Find where the given text appears and provide that cell's center as [x, y] coordinate. 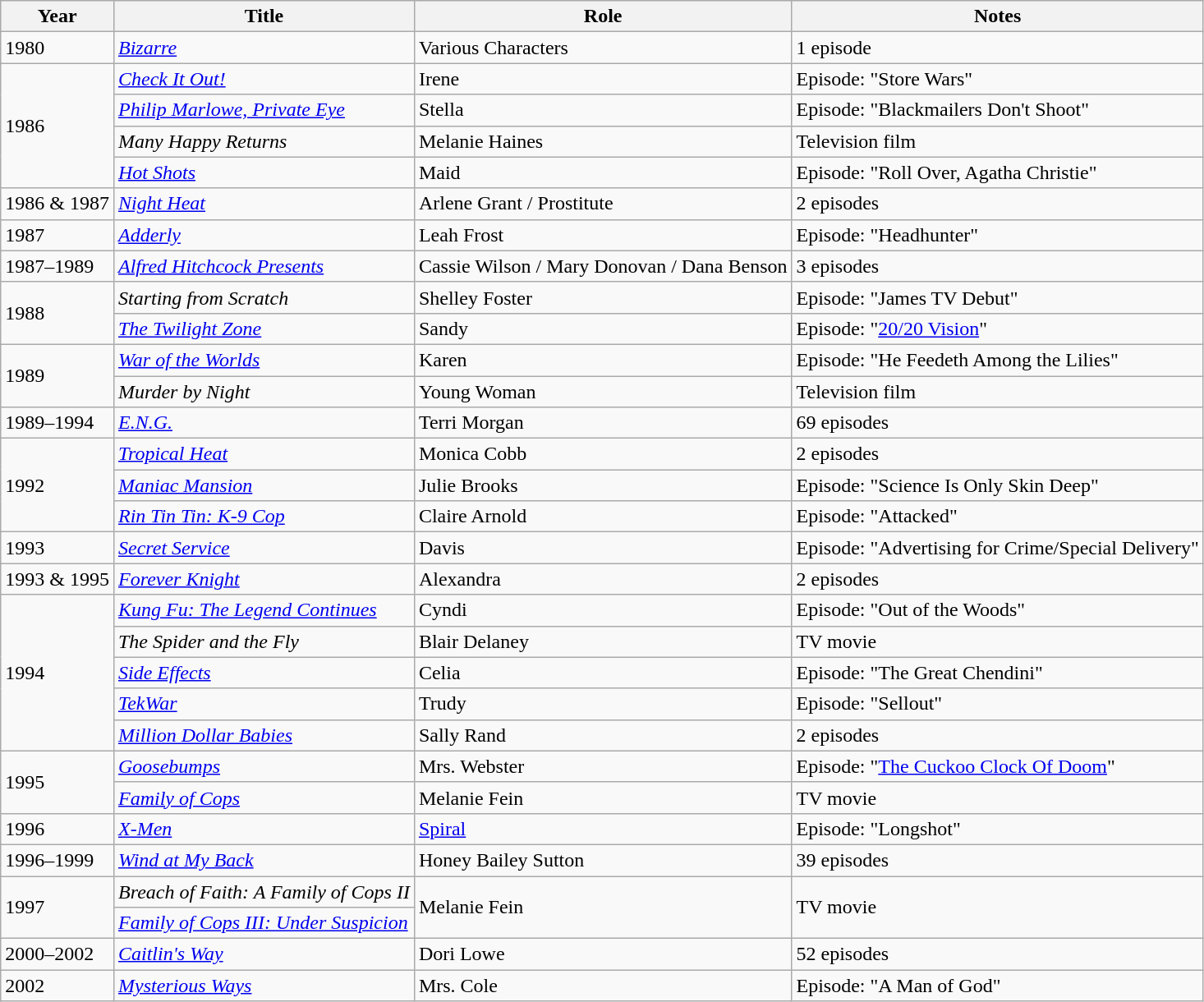
Episode: "Blackmailers Don't Shoot" [997, 110]
Many Happy Returns [264, 141]
The Twilight Zone [264, 329]
Claire Arnold [603, 517]
1993 & 1995 [57, 579]
Cassie Wilson / Mary Donovan / Dana Benson [603, 266]
Honey Bailey Sutton [603, 860]
Rin Tin Tin: K-9 Cop [264, 517]
Sandy [603, 329]
1987 [57, 235]
Trudy [603, 704]
Mysterious Ways [264, 986]
X-Men [264, 829]
Breach of Faith: A Family of Cops II [264, 891]
Episode: "Out of the Woods" [997, 610]
Notes [997, 16]
Million Dollar Babies [264, 735]
Episode: "Store Wars" [997, 79]
Kung Fu: The Legend Continues [264, 610]
Mrs. Webster [603, 766]
E.N.G. [264, 423]
69 episodes [997, 423]
Leah Frost [603, 235]
Tropical Heat [264, 454]
War of the Worlds [264, 360]
Philip Marlowe, Private Eye [264, 110]
Bizarre [264, 48]
Blair Delaney [603, 641]
52 episodes [997, 954]
1997 [57, 907]
Episode: "Longshot" [997, 829]
Secret Service [264, 548]
Year [57, 16]
Maniac Mansion [264, 485]
Adderly [264, 235]
1988 [57, 313]
1989–1994 [57, 423]
2002 [57, 986]
Episode: "Sellout" [997, 704]
1996 [57, 829]
Irene [603, 79]
Side Effects [264, 673]
Alexandra [603, 579]
2000–2002 [57, 954]
Maid [603, 172]
Stella [603, 110]
Family of Cops III: Under Suspicion [264, 923]
Melanie Haines [603, 141]
1994 [57, 673]
1 episode [997, 48]
Episode: "Advertising for Crime/Special Delivery" [997, 548]
3 episodes [997, 266]
1993 [57, 548]
Family of Cops [264, 797]
Various Characters [603, 48]
Episode: "James TV Debut" [997, 297]
Wind at My Back [264, 860]
Young Woman [603, 392]
Arlene Grant / Prostitute [603, 204]
Episode: "Science Is Only Skin Deep" [997, 485]
Episode: "A Man of God" [997, 986]
Role [603, 16]
Karen [603, 360]
1996–1999 [57, 860]
Alfred Hitchcock Presents [264, 266]
Check It Out! [264, 79]
Forever Knight [264, 579]
Episode: "He Feedeth Among the Lilies" [997, 360]
Episode: "Roll Over, Agatha Christie" [997, 172]
1986 [57, 126]
1987–1989 [57, 266]
Murder by Night [264, 392]
Cyndi [603, 610]
Sally Rand [603, 735]
Davis [603, 548]
Celia [603, 673]
Title [264, 16]
Caitlin's Way [264, 954]
Night Heat [264, 204]
Spiral [603, 829]
Julie Brooks [603, 485]
Episode: "20/20 Vision" [997, 329]
Monica Cobb [603, 454]
Episode: "Attacked" [997, 517]
1986 & 1987 [57, 204]
Episode: "Headhunter" [997, 235]
1980 [57, 48]
1992 [57, 485]
Hot Shots [264, 172]
Terri Morgan [603, 423]
Dori Lowe [603, 954]
Episode: "The Cuckoo Clock Of Doom" [997, 766]
Episode: "The Great Chendini" [997, 673]
1995 [57, 782]
1989 [57, 375]
Starting from Scratch [264, 297]
Goosebumps [264, 766]
Mrs. Cole [603, 986]
Shelley Foster [603, 297]
The Spider and the Fly [264, 641]
39 episodes [997, 860]
TekWar [264, 704]
